Return [X, Y] of the center of cell containing provided text 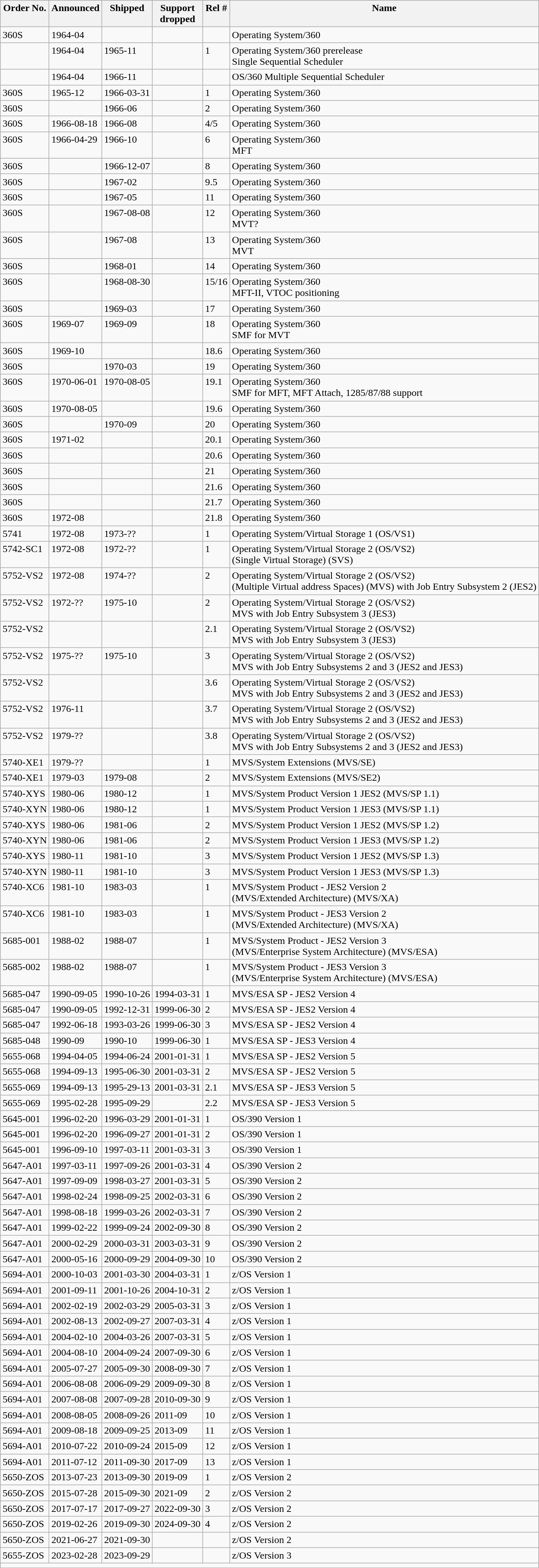
2.2 [216, 1103]
1974-?? [127, 581]
Operating System/Virtual Storage 2 (OS/VS2)(Multiple Virtual address Spaces) (MVS) with Job Entry Subsystem 2 (JES2) [384, 581]
MVS/System Product Version 1 JES3 (MVS/SP 1.2) [384, 840]
1968-08-30 [127, 288]
21.7 [216, 502]
2017-09 [177, 1462]
5742-SC1 [25, 555]
2015-09 [177, 1446]
1993-03-26 [127, 1025]
2002-02-19 [75, 1306]
14 [216, 266]
2021-09 [177, 1493]
1992-06-18 [75, 1025]
1979-03 [75, 778]
5685-048 [25, 1041]
Name [384, 14]
2002-09-30 [177, 1228]
1971-02 [75, 440]
1998-08-18 [75, 1212]
Operating System/360SMF for MVT [384, 330]
19.1 [216, 388]
1997-09-09 [75, 1181]
1999-03-26 [127, 1212]
z/OS Version 3 [384, 1555]
1995-06-30 [127, 1072]
1996-09-10 [75, 1150]
1990-10 [127, 1041]
MVS/System Product - JES2 Version 3(MVS/Enterprise System Architecture) (MVS/ESA) [384, 946]
MVS/System Extensions (MVS/SE) [384, 762]
2004-02-10 [75, 1337]
1990-09 [75, 1041]
2002-08-13 [75, 1321]
19 [216, 366]
2009-09-25 [127, 1431]
2009-08-18 [75, 1431]
1966-11 [127, 77]
Rel # [216, 14]
17 [216, 309]
2023-09-29 [127, 1555]
Operating System/360SMF for MFT, MFT Attach, 1285/87/88 support [384, 388]
1965-12 [75, 93]
Operating System/Virtual Storage 1 (OS/VS1) [384, 533]
1969-10 [75, 351]
1970-03 [127, 366]
1973-?? [127, 533]
2010-09-24 [127, 1446]
1998-09-25 [127, 1197]
1967-08-08 [127, 218]
2000-03-31 [127, 1243]
2024-09-30 [177, 1524]
Operating System/Virtual Storage 2 (OS/VS2)(Single Virtual Storage) (SVS) [384, 555]
Supportdropped [177, 14]
1970-06-01 [75, 388]
21.6 [216, 486]
2021-06-27 [75, 1540]
2011-09-30 [127, 1462]
2000-09-29 [127, 1259]
2021-09-30 [127, 1540]
1969-09 [127, 330]
MVS/System Product - JES3 Version 2(MVS/Extended Architecture) (MVS/XA) [384, 920]
MVS/System Product Version 1 JES3 (MVS/SP 1.1) [384, 809]
1996-09-27 [127, 1134]
21.8 [216, 518]
2007-09-30 [177, 1352]
Operating System/360MFT [384, 145]
MVS/System Product Version 1 JES3 (MVS/SP 1.3) [384, 872]
Announced [75, 14]
2008-09-26 [127, 1415]
1966-10 [127, 145]
2007-09-28 [127, 1399]
Order No. [25, 14]
2015-07-28 [75, 1493]
3.7 [216, 715]
2006-08-08 [75, 1384]
MVS/ESA SP - JES3 Version 4 [384, 1041]
2019-02-26 [75, 1524]
1966-03-31 [127, 93]
1998-03-27 [127, 1181]
2017-09-27 [127, 1509]
2000-02-29 [75, 1243]
2005-03-31 [177, 1306]
1976-11 [75, 715]
2013-09 [177, 1431]
2001-10-26 [127, 1290]
2008-08-05 [75, 1415]
2010-09-30 [177, 1399]
1969-03 [127, 309]
1965-11 [127, 56]
1966-04-29 [75, 145]
1999-02-22 [75, 1228]
2017-07-17 [75, 1509]
1966-08-18 [75, 124]
1990-10-26 [127, 994]
19.6 [216, 409]
5685-002 [25, 973]
1997-09-26 [127, 1165]
20.1 [216, 440]
1992-12-31 [127, 1009]
MVS/System Product Version 1 JES2 (MVS/SP 1.3) [384, 856]
1969-07 [75, 330]
2010-07-22 [75, 1446]
2008-09-30 [177, 1368]
1967-05 [127, 197]
2011-07-12 [75, 1462]
21 [216, 471]
2001-09-11 [75, 1290]
18.6 [216, 351]
2004-09-24 [127, 1352]
1995-02-28 [75, 1103]
Operating System/360 prereleaseSingle Sequential Scheduler [384, 56]
2015-09-30 [127, 1493]
1999-09-24 [127, 1228]
2002-09-27 [127, 1321]
2000-05-16 [75, 1259]
Operating System/360MFT-II, VTOC positioning [384, 288]
2009-09-30 [177, 1384]
2002-03-29 [127, 1306]
9.5 [216, 182]
2001-03-30 [127, 1275]
2006-09-29 [127, 1384]
3.8 [216, 741]
1967-02 [127, 182]
1995-29-13 [127, 1087]
1998-02-24 [75, 1197]
1994-03-31 [177, 994]
5685-001 [25, 946]
1994-04-05 [75, 1056]
2005-09-30 [127, 1368]
1970-09 [127, 424]
Shipped [127, 14]
MVS/System Extensions (MVS/SE2) [384, 778]
Operating System/360MVT? [384, 218]
2023-02-28 [75, 1555]
MVS/System Product - JES2 Version 2(MVS/Extended Architecture) (MVS/XA) [384, 893]
2005-07-27 [75, 1368]
1979-08 [127, 778]
3.6 [216, 688]
18 [216, 330]
1994-06-24 [127, 1056]
MVS/System Product Version 1 JES2 (MVS/SP 1.1) [384, 793]
2004-03-26 [127, 1337]
MVS/System Product - JES3 Version 3(MVS/Enterprise System Architecture) (MVS/ESA) [384, 973]
4/5 [216, 124]
2022-09-30 [177, 1509]
Operating System/360MVT [384, 245]
2013-07-23 [75, 1477]
2004-03-31 [177, 1275]
20.6 [216, 455]
2019-09-30 [127, 1524]
2013-09-30 [127, 1477]
2000-10-03 [75, 1275]
1966-08 [127, 124]
15/16 [216, 288]
1995-09-29 [127, 1103]
2011-09 [177, 1415]
MVS/System Product Version 1 JES2 (MVS/SP 1.2) [384, 825]
2019-09 [177, 1477]
5655-ZOS [25, 1555]
1996-03-29 [127, 1118]
OS/360 Multiple Sequential Scheduler [384, 77]
2004-08-10 [75, 1352]
2004-10-31 [177, 1290]
20 [216, 424]
2003-03-31 [177, 1243]
1966-12-07 [127, 166]
2004-09-30 [177, 1259]
1975-?? [75, 661]
2007-08-08 [75, 1399]
5741 [25, 533]
1968-01 [127, 266]
1967-08 [127, 245]
1966-06 [127, 108]
